From the cell containing the given text, extract its center point as (x, y) coordinate. 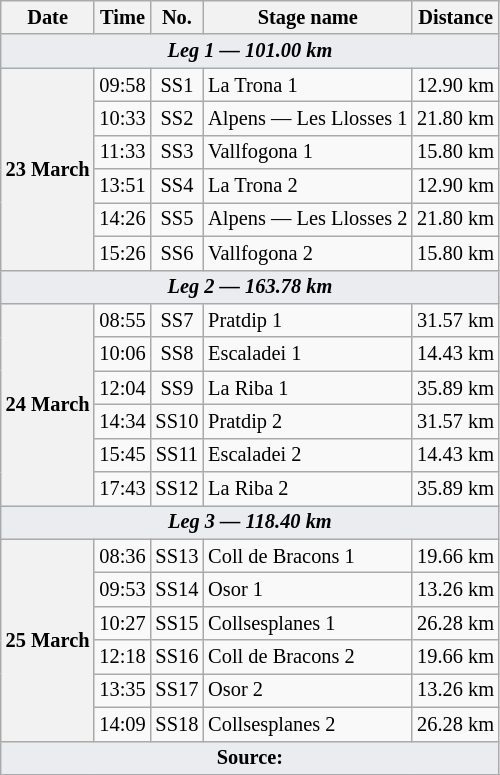
08:55 (122, 320)
09:58 (122, 85)
12:04 (122, 388)
Leg 2 — 163.78 km (250, 287)
Leg 3 — 118.40 km (250, 522)
SS2 (178, 118)
Vallfogona 2 (308, 253)
13:35 (122, 690)
SS13 (178, 556)
Source: (250, 758)
Distance (456, 17)
Escaladei 2 (308, 455)
25 March (48, 640)
Collsesplanes 1 (308, 623)
10:33 (122, 118)
Collsesplanes 2 (308, 724)
SS4 (178, 186)
SS5 (178, 219)
Pratdip 1 (308, 320)
12:18 (122, 657)
23 March (48, 169)
08:36 (122, 556)
Stage name (308, 17)
17:43 (122, 489)
SS3 (178, 152)
SS6 (178, 253)
Leg 1 — 101.00 km (250, 51)
Coll de Bracons 2 (308, 657)
24 March (48, 404)
SS1 (178, 85)
Date (48, 17)
Osor 2 (308, 690)
Osor 1 (308, 589)
14:34 (122, 421)
La Trona 2 (308, 186)
SS7 (178, 320)
SS17 (178, 690)
Time (122, 17)
15:45 (122, 455)
Pratdip 2 (308, 421)
Coll de Bracons 1 (308, 556)
14:09 (122, 724)
SS15 (178, 623)
SS8 (178, 354)
SS18 (178, 724)
11:33 (122, 152)
15:26 (122, 253)
Alpens — Les Llosses 2 (308, 219)
Vallfogona 1 (308, 152)
Escaladei 1 (308, 354)
No. (178, 17)
SS9 (178, 388)
SS14 (178, 589)
La Riba 2 (308, 489)
SS16 (178, 657)
14:26 (122, 219)
10:27 (122, 623)
SS12 (178, 489)
SS11 (178, 455)
Alpens — Les Llosses 1 (308, 118)
La Riba 1 (308, 388)
10:06 (122, 354)
SS10 (178, 421)
09:53 (122, 589)
13:51 (122, 186)
La Trona 1 (308, 85)
